Locate the cell with the specified text and output its [X, Y] center coordinate. 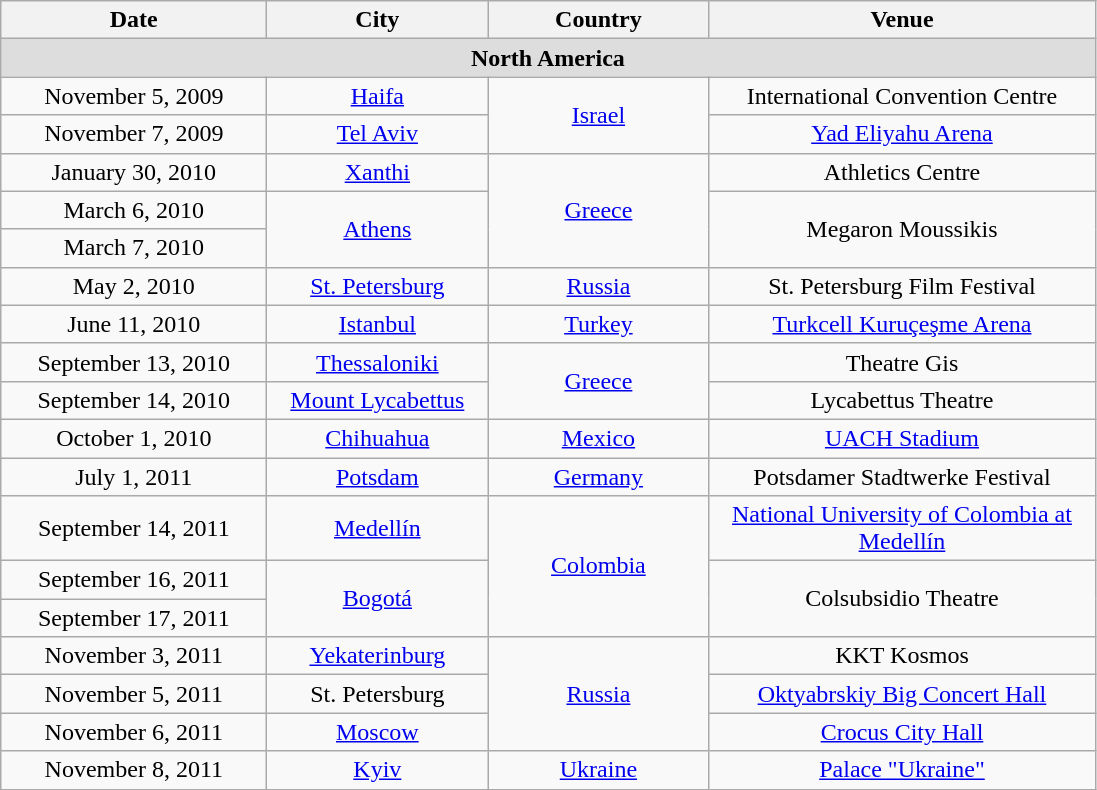
National University of Colombia at Medellín [902, 528]
November 6, 2011 [134, 732]
March 7, 2010 [134, 248]
Colsubsidio Theatre [902, 599]
UACH Stadium [902, 438]
City [378, 20]
Turkcell Kuruçeşme Arena [902, 324]
Theatre Gis [902, 362]
Thessaloniki [378, 362]
Chihuahua [378, 438]
November 5, 2009 [134, 96]
Crocus City Hall [902, 732]
Date [134, 20]
September 14, 2010 [134, 400]
September 13, 2010 [134, 362]
November 5, 2011 [134, 694]
Israel [598, 115]
Yekaterinburg [378, 656]
Germany [598, 477]
Potsdam [378, 477]
Athens [378, 229]
March 6, 2010 [134, 210]
Country [598, 20]
Mexico [598, 438]
Tel Aviv [378, 134]
October 1, 2010 [134, 438]
Ukraine [598, 770]
Moscow [378, 732]
KKT Kosmos [902, 656]
North America [548, 58]
Potsdamer Stadtwerke Festival [902, 477]
January 30, 2010 [134, 172]
Palace "Ukraine" [902, 770]
Colombia [598, 566]
July 1, 2011 [134, 477]
November 3, 2011 [134, 656]
November 8, 2011 [134, 770]
Athletics Centre [902, 172]
Xanthi [378, 172]
Oktyabrskiy Big Concert Hall [902, 694]
September 14, 2011 [134, 528]
Bogotá [378, 599]
Lycabettus Theatre [902, 400]
September 16, 2011 [134, 580]
Medellín [378, 528]
International Convention Centre [902, 96]
June 11, 2010 [134, 324]
Venue [902, 20]
Megaron Moussikis [902, 229]
Kyiv [378, 770]
Turkey [598, 324]
Yad Eliyahu Arena [902, 134]
September 17, 2011 [134, 618]
November 7, 2009 [134, 134]
Istanbul [378, 324]
St. Petersburg Film Festival [902, 286]
Haifa [378, 96]
Mount Lycabettus [378, 400]
May 2, 2010 [134, 286]
